Scan for the cell matching the given text and deliver its [x, y] coordinate at center. 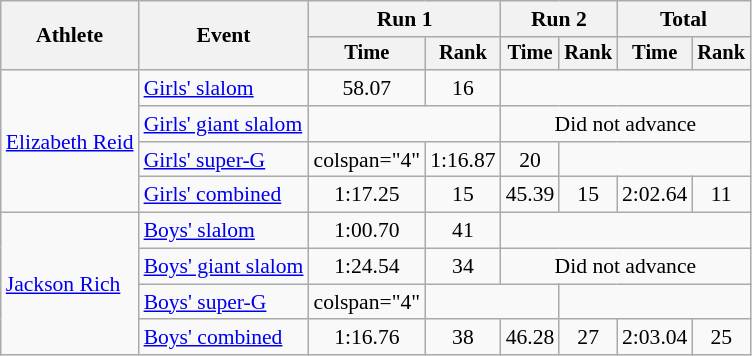
41 [462, 231]
46.28 [530, 338]
Boys' super-G [224, 302]
38 [462, 338]
2:03.04 [654, 338]
Girls' combined [224, 195]
20 [530, 160]
Girls' slalom [224, 88]
Run 1 [404, 19]
16 [462, 88]
Run 2 [559, 19]
11 [721, 195]
Athlete [70, 36]
45.39 [530, 195]
2:02.64 [654, 195]
Boys' giant slalom [224, 267]
Girls' giant slalom [224, 124]
58.07 [366, 88]
1:24.54 [366, 267]
27 [588, 338]
1:00.70 [366, 231]
34 [462, 267]
Event [224, 36]
25 [721, 338]
Total [684, 19]
1:16.76 [366, 338]
Girls' super-G [224, 160]
Boys' slalom [224, 231]
Boys' combined [224, 338]
1:16.87 [462, 160]
Elizabeth Reid [70, 141]
Jackson Rich [70, 284]
1:17.25 [366, 195]
